Extract the [x, y] coordinate from the center of the cell holding the provided text.  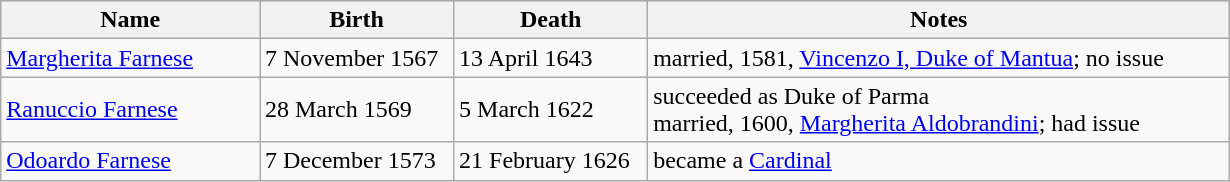
Name [130, 20]
Ranuccio Farnese [130, 110]
5 March 1622 [551, 110]
became a Cardinal [939, 161]
married, 1581, Vincenzo I, Duke of Mantua; no issue [939, 58]
succeeded as Duke of Parmamarried, 1600, Margherita Aldobrandini; had issue [939, 110]
7 December 1573 [357, 161]
Margherita Farnese [130, 58]
7 November 1567 [357, 58]
Death [551, 20]
21 February 1626 [551, 161]
Notes [939, 20]
28 March 1569 [357, 110]
Odoardo Farnese [130, 161]
13 April 1643 [551, 58]
Birth [357, 20]
